Return the [X, Y] coordinate for the center point of the cell that contains the specified text.  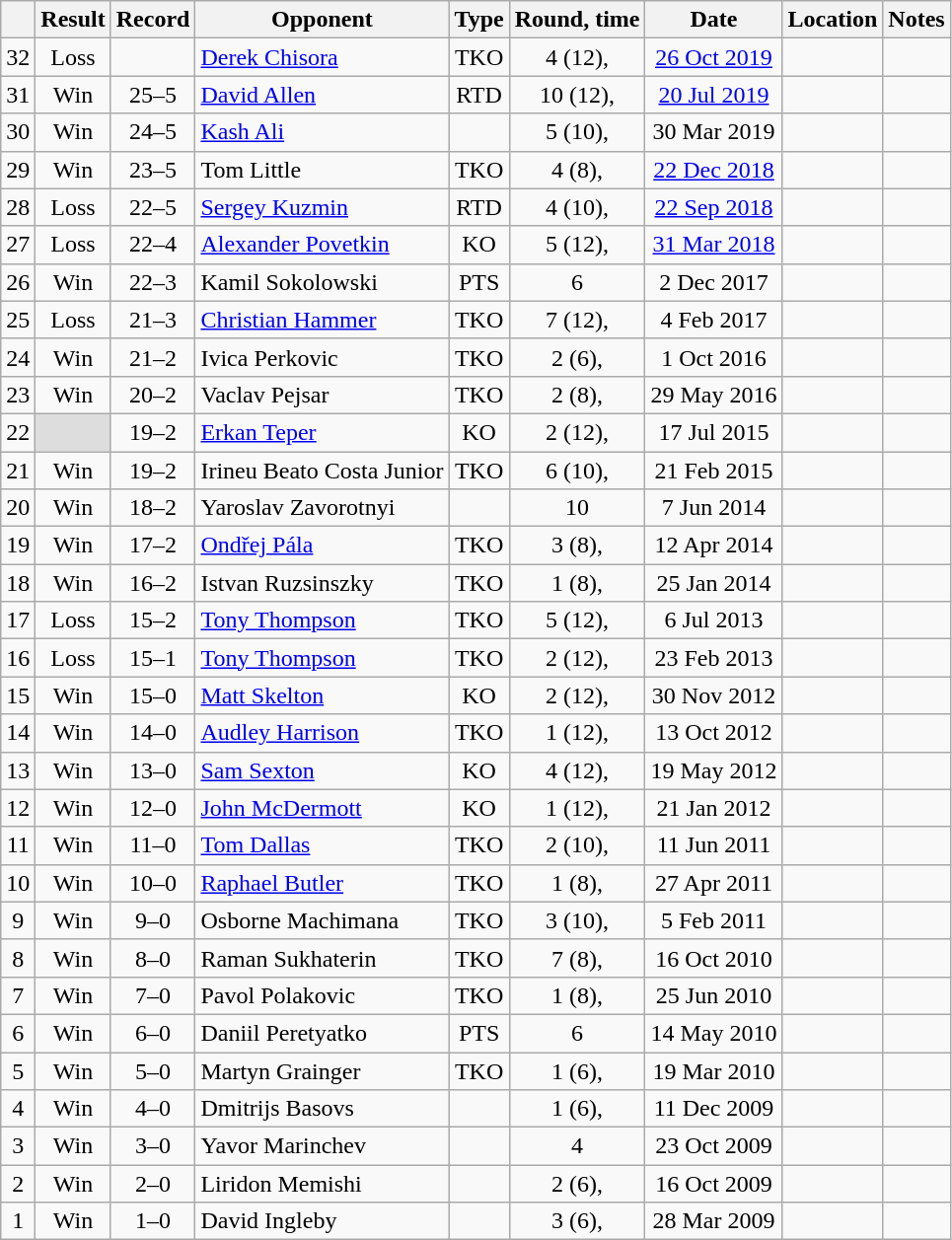
20 Jul 2019 [714, 95]
Round, time [577, 20]
Osborne Machimana [322, 920]
22 Sep 2018 [714, 207]
Opponent [322, 20]
4 Feb 2017 [714, 320]
15–0 [153, 695]
11–0 [153, 845]
11 Dec 2009 [714, 1109]
Ondřej Pála [322, 546]
7 [18, 995]
13 Oct 2012 [714, 733]
1–0 [153, 1221]
Record [153, 20]
4 (8), [577, 170]
19 [18, 546]
21 [18, 471]
31 [18, 95]
Istvan Ruzsinszky [322, 583]
Christian Hammer [322, 320]
23 Oct 2009 [714, 1146]
32 [18, 57]
Result [73, 20]
27 [18, 245]
3 (8), [577, 546]
31 Mar 2018 [714, 245]
25 Jan 2014 [714, 583]
Location [833, 20]
2–0 [153, 1184]
8–0 [153, 958]
4 (10), [577, 207]
David Ingleby [322, 1221]
9 [18, 920]
28 Mar 2009 [714, 1221]
12 Apr 2014 [714, 546]
18–2 [153, 508]
24 [18, 357]
9–0 [153, 920]
22 [18, 432]
2 (8), [577, 395]
16 [18, 658]
14–0 [153, 733]
Ivica Perkovic [322, 357]
Yavor Marinchev [322, 1146]
Raphael Butler [322, 883]
5 (10), [577, 132]
16 Oct 2009 [714, 1184]
26 Oct 2019 [714, 57]
Raman Sukhaterin [322, 958]
25–5 [153, 95]
18 [18, 583]
21 Jan 2012 [714, 808]
1 [18, 1221]
23–5 [153, 170]
14 [18, 733]
3 (10), [577, 920]
Date [714, 20]
Erkan Teper [322, 432]
19 May 2012 [714, 770]
25 Jun 2010 [714, 995]
John McDermott [322, 808]
30 Mar 2019 [714, 132]
29 May 2016 [714, 395]
Martyn Grainger [322, 1070]
Vaclav Pejsar [322, 395]
10–0 [153, 883]
15–1 [153, 658]
David Allen [322, 95]
Sam Sexton [322, 770]
Daniil Peretyatko [322, 1033]
11 [18, 845]
Derek Chisora [322, 57]
17 Jul 2015 [714, 432]
21–2 [153, 357]
7 (8), [577, 958]
21 Feb 2015 [714, 471]
5 [18, 1070]
4–0 [153, 1109]
Yaroslav Zavorotnyi [322, 508]
30 Nov 2012 [714, 695]
27 Apr 2011 [714, 883]
2 [18, 1184]
5–0 [153, 1070]
28 [18, 207]
25 [18, 320]
12 [18, 808]
14 May 2010 [714, 1033]
Type [479, 20]
24–5 [153, 132]
11 Jun 2011 [714, 845]
20–2 [153, 395]
1 Oct 2016 [714, 357]
15–2 [153, 620]
3 [18, 1146]
15 [18, 695]
22–5 [153, 207]
Dmitrijs Basovs [322, 1109]
2 (10), [577, 845]
Kamil Sokolowski [322, 282]
17–2 [153, 546]
Alexander Povetkin [322, 245]
Liridon Memishi [322, 1184]
16 Oct 2010 [714, 958]
23 [18, 395]
6 (10), [577, 471]
Audley Harrison [322, 733]
12–0 [153, 808]
6–0 [153, 1033]
8 [18, 958]
21–3 [153, 320]
23 Feb 2013 [714, 658]
19 Mar 2010 [714, 1070]
22 Dec 2018 [714, 170]
7 Jun 2014 [714, 508]
Tom Little [322, 170]
22–3 [153, 282]
13–0 [153, 770]
Kash Ali [322, 132]
13 [18, 770]
22–4 [153, 245]
7 (12), [577, 320]
10 (12), [577, 95]
26 [18, 282]
Matt Skelton [322, 695]
5 Feb 2011 [714, 920]
17 [18, 620]
Sergey Kuzmin [322, 207]
29 [18, 170]
Notes [916, 20]
Pavol Polakovic [322, 995]
3 (6), [577, 1221]
30 [18, 132]
20 [18, 508]
Irineu Beato Costa Junior [322, 471]
16–2 [153, 583]
7–0 [153, 995]
6 Jul 2013 [714, 620]
3–0 [153, 1146]
Tom Dallas [322, 845]
2 Dec 2017 [714, 282]
